Locate the cell with the specified text and output its [X, Y] center coordinate. 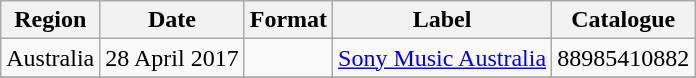
Region [50, 20]
28 April 2017 [172, 58]
Format [288, 20]
Label [442, 20]
88985410882 [624, 58]
Catalogue [624, 20]
Australia [50, 58]
Date [172, 20]
Sony Music Australia [442, 58]
